Identify which cell holds the provided text, then report its [x, y] central coordinate. 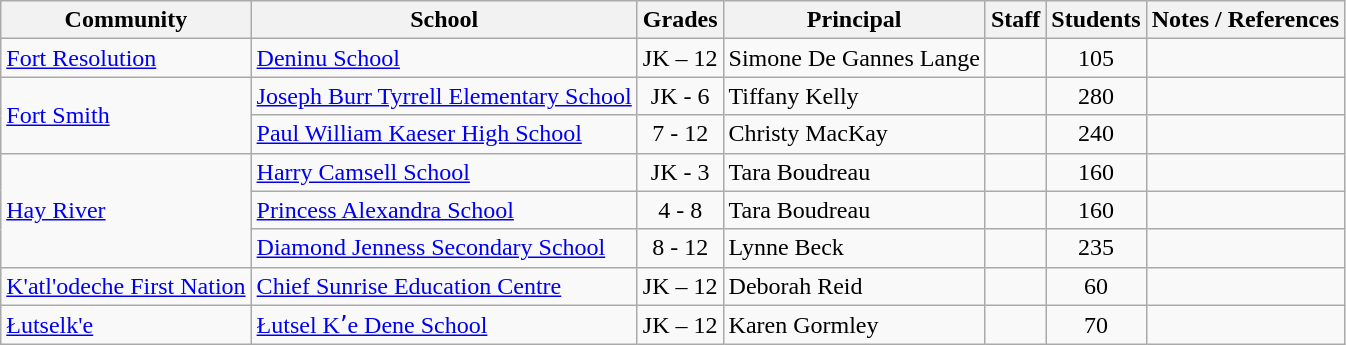
240 [1096, 134]
JK - 6 [680, 96]
Deborah Reid [854, 286]
Chief Sunrise Education Centre [444, 286]
105 [1096, 58]
Łutselk'e [126, 325]
235 [1096, 248]
Fort Resolution [126, 58]
Principal [854, 20]
K'atl'odeche First Nation [126, 286]
Deninu School [444, 58]
Tiffany Kelly [854, 96]
Staff [1015, 20]
Notes / References [1246, 20]
Hay River [126, 210]
Karen Gormley [854, 325]
Christy MacKay [854, 134]
Lynne Beck [854, 248]
8 - 12 [680, 248]
Students [1096, 20]
Fort Smith [126, 115]
60 [1096, 286]
Simone De Gannes Lange [854, 58]
4 - 8 [680, 210]
70 [1096, 325]
Joseph Burr Tyrrell Elementary School [444, 96]
JK - 3 [680, 172]
Paul William Kaeser High School [444, 134]
Diamond Jenness Secondary School [444, 248]
Harry Camsell School [444, 172]
Princess Alexandra School [444, 210]
280 [1096, 96]
School [444, 20]
Community [126, 20]
7 - 12 [680, 134]
Grades [680, 20]
Łutsel Kʼe Dene School [444, 325]
